Capture the cell that displays the provided text and extract its (x, y) central coordinate. 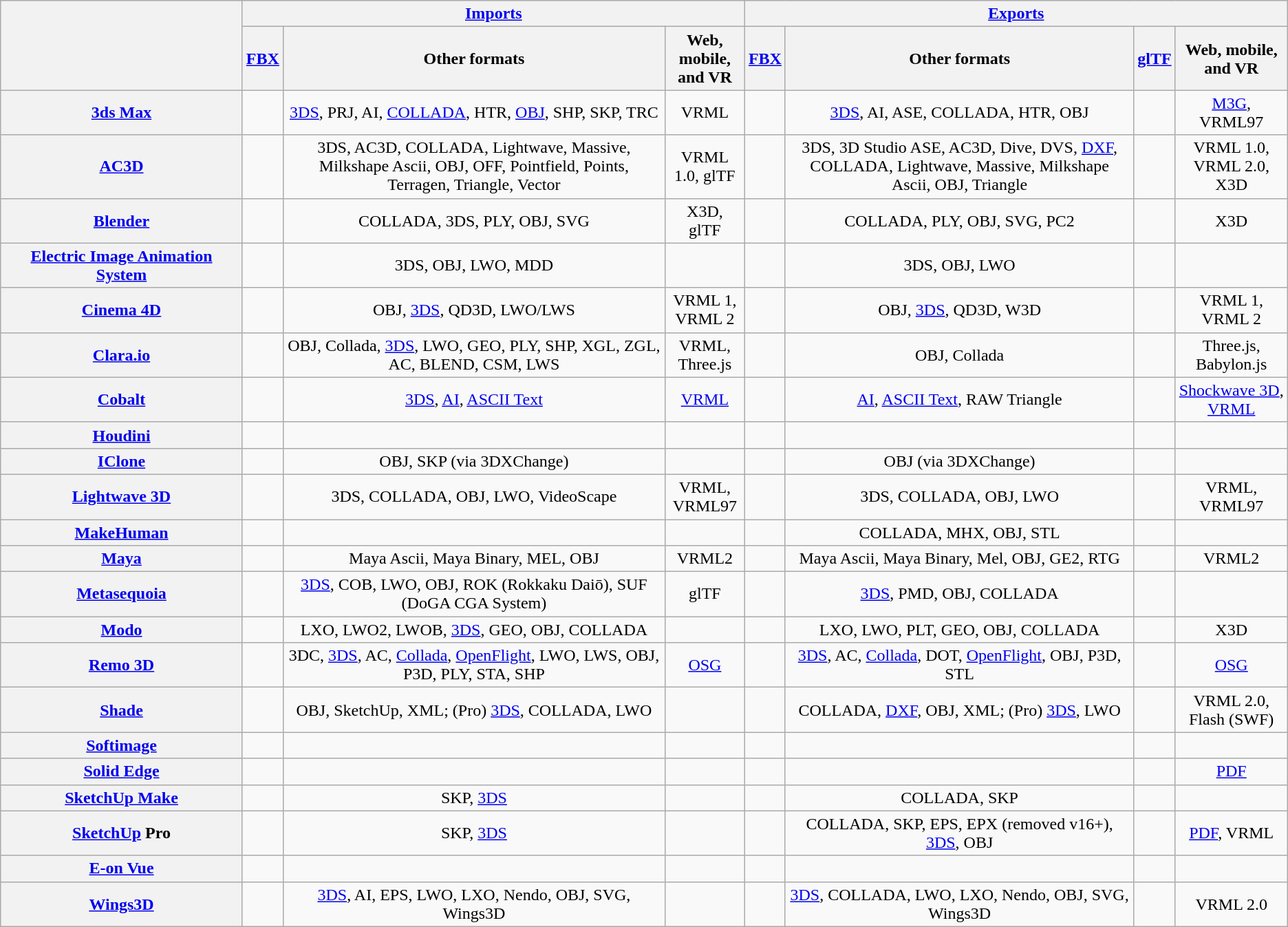
3DS, COB, LWO, OBJ, ROK (Rokkaku Daiō), SUF (DoGA CGA System) (473, 595)
LXO, LWO2, LWOB, 3DS, GEO, OBJ, COLLADA (473, 630)
OBJ, 3DS, QD3D, LWO/LWS (473, 310)
OBJ, SKP (via 3DXChange) (473, 461)
3DS, AI, EPS, LWO, LXO, Nendo, OBJ, SVG, Wings3D (473, 904)
MakeHuman (122, 532)
OBJ, SketchUp, XML; (Pro) 3DS, COLLADA, LWO (473, 710)
VRML 1.0, VRML 2.0, X3D (1232, 167)
VRML 2.0 (1232, 904)
Softimage (122, 745)
Maya (122, 559)
Lightwave 3D (122, 497)
PDF (1232, 771)
3DS, PMD, OBJ, COLLADA (959, 595)
Modo (122, 630)
3DS, AC, Collada, DOT, OpenFlight, OBJ, P3D, STL (959, 665)
Cobalt (122, 399)
Exports (1016, 14)
Remo 3D (122, 665)
AC3D (122, 167)
OBJ (via 3DXChange) (959, 461)
SketchUp Make (122, 798)
AI, ASCII Text, RAW Triangle (959, 399)
M3G, VRML97 (1232, 113)
3DS, AC3D, COLLADA, Lightwave, Massive, Milkshape Ascii, OBJ, OFF, Pointfield, Points, Terragen, Triangle, Vector (473, 167)
Maya Ascii, Maya Binary, Mel, OBJ, GE2, RTG (959, 559)
3DS, AI, ASE, COLLADA, HTR, OBJ (959, 113)
COLLADA, DXF, OBJ, XML; (Pro) 3DS, LWO (959, 710)
3DS, OBJ, LWO (959, 266)
3DS, COLLADA, OBJ, LWO, VideoScape (473, 497)
Houdini (122, 435)
3DS, AI, ASCII Text (473, 399)
Maya Ascii, Maya Binary, MEL, OBJ (473, 559)
PDF, VRML (1232, 833)
Clara.io (122, 355)
X3D, glTF (705, 220)
Wings3D (122, 904)
Imports (493, 14)
Shade (122, 710)
Blender (122, 220)
3DS, COLLADA, OBJ, LWO (959, 497)
3DC, 3DS, AC, Collada, OpenFlight, LWO, LWS, OBJ, P3D, PLY, STA, SHP (473, 665)
Metasequoia (122, 595)
Electric Image Animation System (122, 266)
VRML 2.0, Flash (SWF) (1232, 710)
VRML 1.0, glTF (705, 167)
3DS, 3D Studio ASE, AC3D, Dive, DVS, DXF, COLLADA, Lightwave, Massive, Milkshape Ascii, OBJ, Triangle (959, 167)
VRML, Three.js (705, 355)
IClone (122, 461)
E-on Vue (122, 869)
3DS, OBJ, LWO, MDD (473, 266)
Cinema 4D (122, 310)
Solid Edge (122, 771)
OBJ, 3DS, QD3D, W3D (959, 310)
SketchUp Pro (122, 833)
COLLADA, SKP, EPS, EPX (removed v16+), 3DS, OBJ (959, 833)
3ds Max (122, 113)
COLLADA, SKP (959, 798)
COLLADA, PLY, OBJ, SVG, PC2 (959, 220)
OBJ, Collada (959, 355)
Shockwave 3D, VRML (1232, 399)
LXO, LWO, PLT, GEO, OBJ, COLLADA (959, 630)
3DS, PRJ, AI, COLLADA, HTR, OBJ, SHP, SKP, TRC (473, 113)
OBJ, Collada, 3DS, LWO, GEO, PLY, SHP, XGL, ZGL, AC, BLEND, CSM, LWS (473, 355)
Three.js, Babylon.js (1232, 355)
3DS, COLLADA, LWO, LXO, Nendo, OBJ, SVG, Wings3D (959, 904)
COLLADA, MHX, OBJ, STL (959, 532)
COLLADA, 3DS, PLY, OBJ, SVG (473, 220)
